For the text-containing cell, return its midpoint in (X, Y) coordinate format. 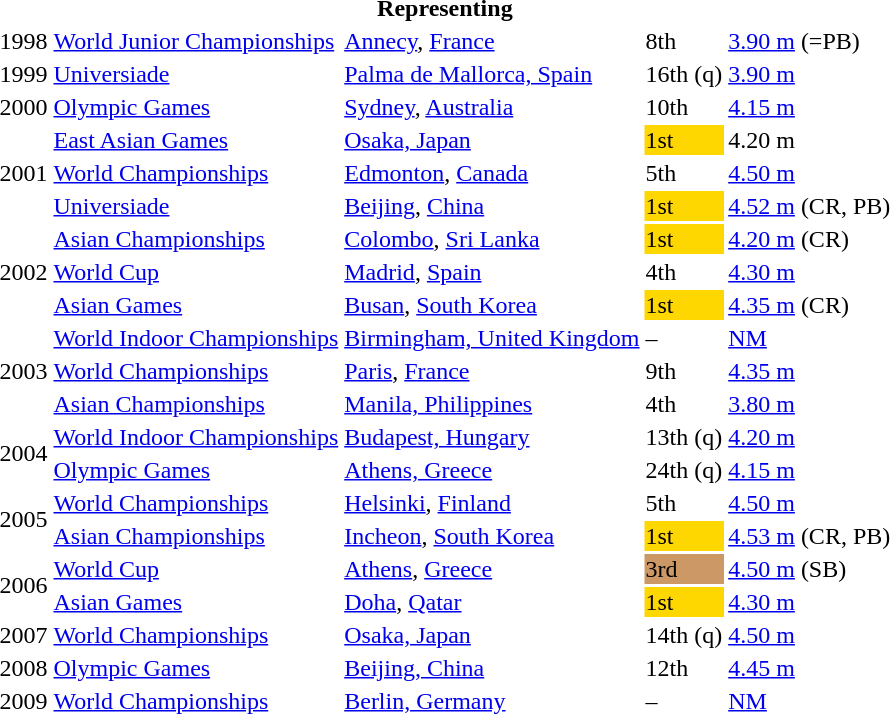
– (684, 338)
14th (q) (684, 635)
East Asian Games (196, 140)
12th (684, 668)
Birmingham, United Kingdom (492, 338)
Edmonton, Canada (492, 173)
16th (q) (684, 74)
Helsinki, Finland (492, 503)
10th (684, 107)
Madrid, Spain (492, 272)
Busan, South Korea (492, 305)
Incheon, South Korea (492, 536)
Doha, Qatar (492, 602)
Colombo, Sri Lanka (492, 239)
9th (684, 371)
Manila, Philippines (492, 404)
24th (q) (684, 470)
13th (q) (684, 437)
Budapest, Hungary (492, 437)
Palma de Mallorca, Spain (492, 74)
Sydney, Australia (492, 107)
Paris, France (492, 371)
8th (684, 41)
Annecy, France (492, 41)
3rd (684, 569)
World Junior Championships (196, 41)
